From the cell containing the given text, extract its center point as [X, Y] coordinate. 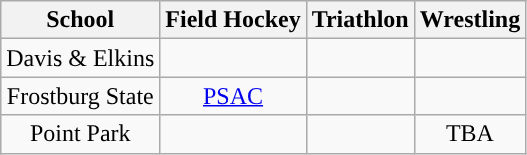
Davis & Elkins [80, 58]
Point Park [80, 134]
Wrestling [470, 20]
PSAC [233, 96]
School [80, 20]
Frostburg State [80, 96]
Field Hockey [233, 20]
Triathlon [360, 20]
TBA [470, 134]
